Provide the [X, Y] coordinate of the cell's center where the given text is located.  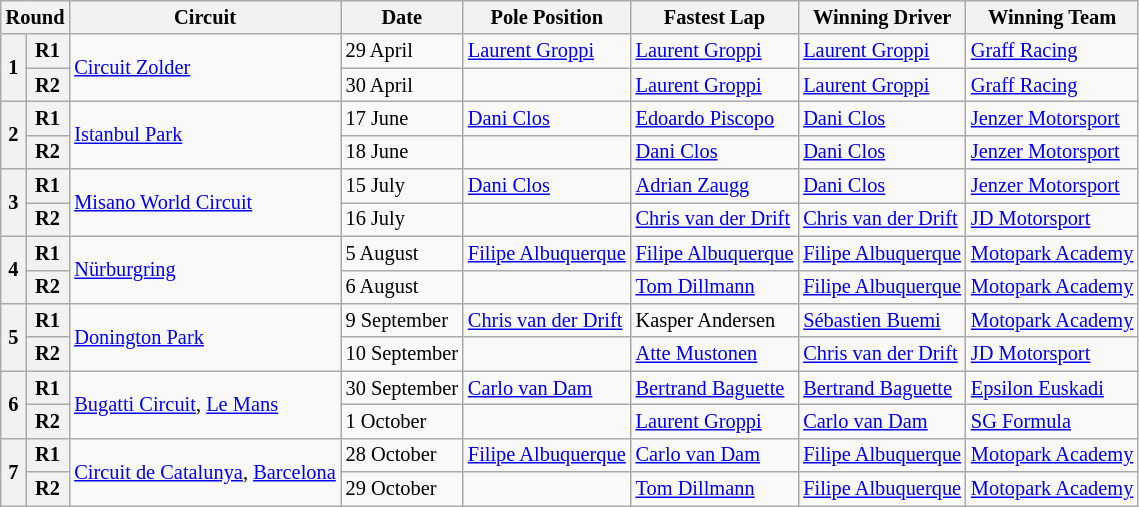
Donington Park [204, 336]
Winning Team [1052, 17]
3 [14, 202]
Atte Mustonen [715, 354]
28 October [402, 455]
2 [14, 134]
Adrian Zaugg [715, 186]
Sébastien Buemi [882, 320]
Round [36, 17]
Circuit de Catalunya, Barcelona [204, 472]
6 August [402, 287]
15 July [402, 186]
Istanbul Park [204, 134]
17 June [402, 118]
Fastest Lap [715, 17]
Kasper Andersen [715, 320]
5 [14, 336]
Epsilon Euskadi [1052, 388]
Nürburgring [204, 270]
1 October [402, 421]
29 April [402, 51]
9 September [402, 320]
Misano World Circuit [204, 202]
29 October [402, 489]
18 June [402, 152]
SG Formula [1052, 421]
4 [14, 270]
30 September [402, 388]
30 April [402, 85]
Edoardo Piscopo [715, 118]
Circuit Zolder [204, 68]
10 September [402, 354]
Pole Position [547, 17]
5 August [402, 253]
Circuit [204, 17]
6 [14, 404]
Date [402, 17]
Bugatti Circuit, Le Mans [204, 404]
7 [14, 472]
16 July [402, 219]
Winning Driver [882, 17]
1 [14, 68]
